Find where the given text appears and provide that cell's center as (x, y) coordinate. 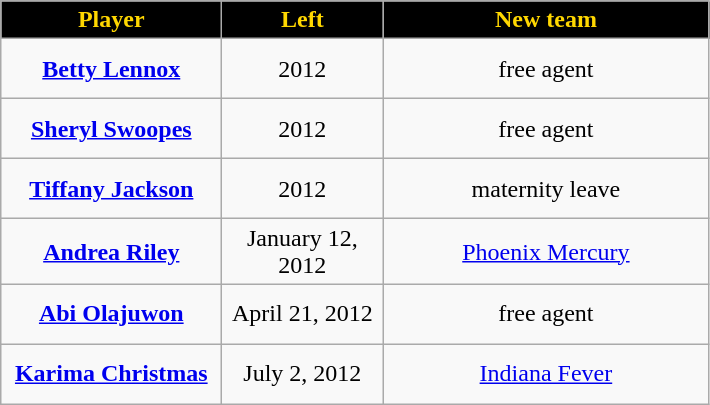
Betty Lennox (112, 69)
April 21, 2012 (302, 314)
Karima Christmas (112, 374)
New team (546, 20)
maternity leave (546, 189)
Sheryl Swoopes (112, 129)
Phoenix Mercury (546, 252)
Abi Olajuwon (112, 314)
Player (112, 20)
Andrea Riley (112, 252)
Indiana Fever (546, 374)
Tiffany Jackson (112, 189)
Left (302, 20)
July 2, 2012 (302, 374)
January 12, 2012 (302, 252)
